Search for the cell housing the specified text and yield its [X, Y] center coordinate. 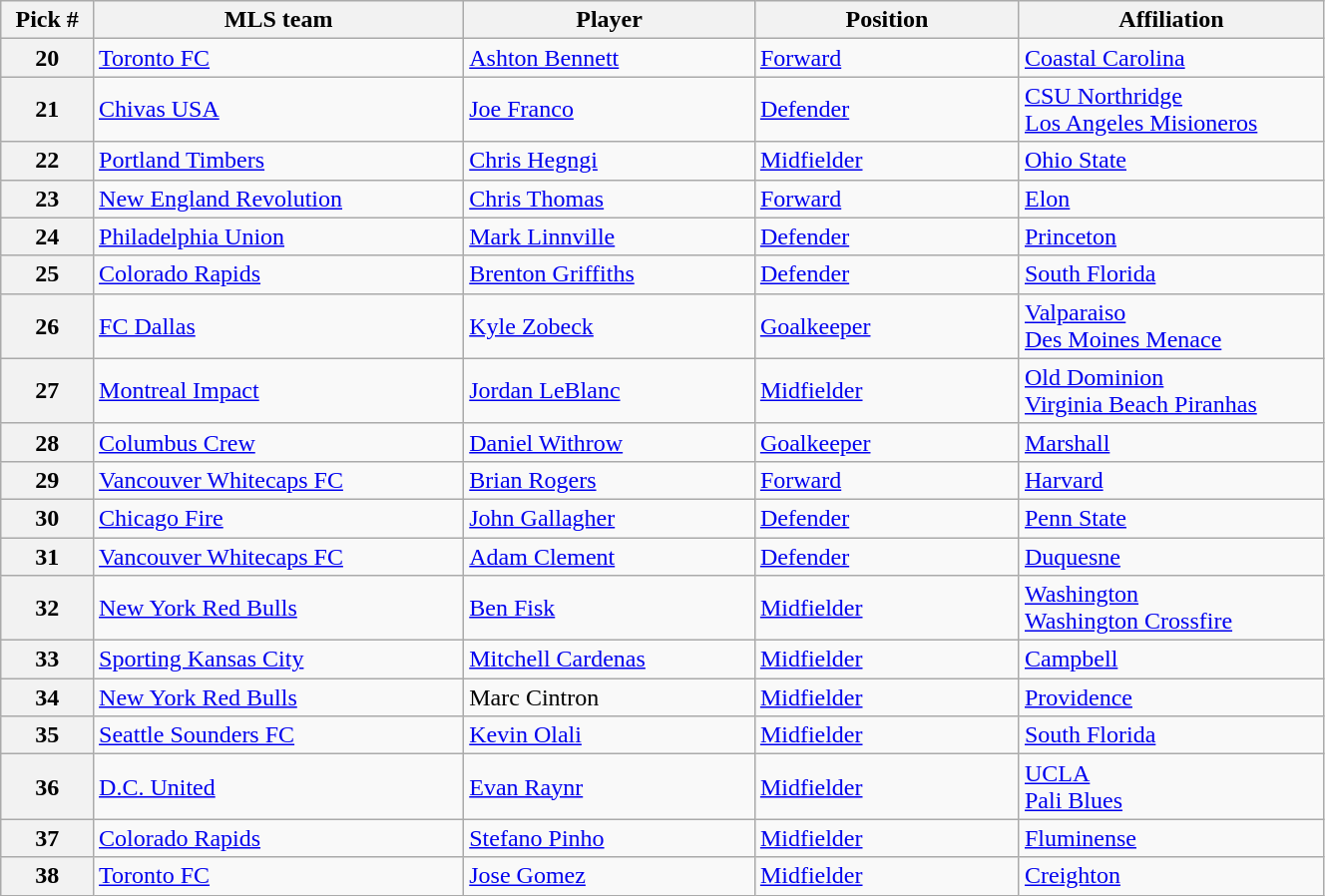
Campbell [1171, 660]
34 [48, 697]
Joe Franco [610, 110]
Chicago Fire [279, 518]
22 [48, 161]
Sporting Kansas City [279, 660]
36 [48, 786]
ValparaisoDes Moines Menace [1171, 325]
Creighton [1171, 876]
Montreal Impact [279, 391]
Brian Rogers [610, 480]
CSU NorthridgeLos Angeles Misioneros [1171, 110]
Fluminense [1171, 838]
24 [48, 236]
38 [48, 876]
Seattle Sounders FC [279, 735]
Providence [1171, 697]
Elon [1171, 199]
Evan Raynr [610, 786]
Pick # [48, 20]
Marshall [1171, 442]
Stefano Pinho [610, 838]
Chris Hegngi [610, 161]
Philadelphia Union [279, 236]
Player [610, 20]
Chivas USA [279, 110]
23 [48, 199]
Duquesne [1171, 556]
WashingtonWashington Crossfire [1171, 609]
D.C. United [279, 786]
37 [48, 838]
Portland Timbers [279, 161]
29 [48, 480]
Affiliation [1171, 20]
30 [48, 518]
25 [48, 274]
Coastal Carolina [1171, 58]
Chris Thomas [610, 199]
32 [48, 609]
Adam Clement [610, 556]
New England Revolution [279, 199]
Jordan LeBlanc [610, 391]
Kevin Olali [610, 735]
Old DominionVirginia Beach Piranhas [1171, 391]
FC Dallas [279, 325]
MLS team [279, 20]
Ashton Bennett [610, 58]
28 [48, 442]
31 [48, 556]
Penn State [1171, 518]
Marc Cintron [610, 697]
Mark Linnville [610, 236]
Kyle Zobeck [610, 325]
27 [48, 391]
Harvard [1171, 480]
35 [48, 735]
UCLAPali Blues [1171, 786]
Mitchell Cardenas [610, 660]
Brenton Griffiths [610, 274]
Ohio State [1171, 161]
Ben Fisk [610, 609]
Princeton [1171, 236]
John Gallagher [610, 518]
21 [48, 110]
Columbus Crew [279, 442]
Jose Gomez [610, 876]
Position [886, 20]
20 [48, 58]
26 [48, 325]
33 [48, 660]
Daniel Withrow [610, 442]
